Detect which cell encompasses the target text, then output its (X, Y) center coordinate. 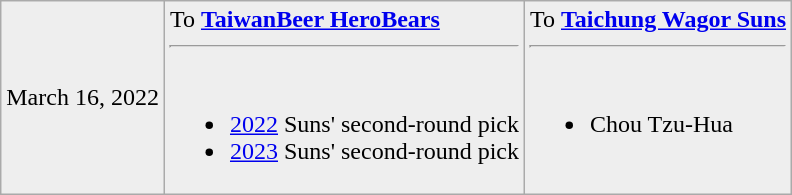
To TaiwanBeer HeroBears2022 Suns' second-round pick2023 Suns' second-round pick (344, 98)
March 16, 2022 (83, 98)
To Taichung Wagor SunsChou Tzu-Hua (658, 98)
